Pinpoint the cell where the given text exists, returning its (X, Y) midpoint coordinate. 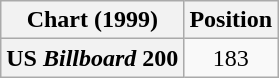
Position (231, 20)
183 (231, 58)
Chart (1999) (92, 20)
US Billboard 200 (92, 58)
